Extract the [X, Y] coordinate from the center of the cell holding the provided text.  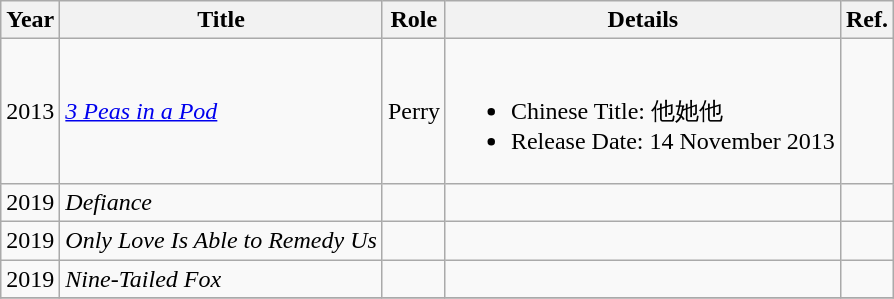
Ref. [866, 20]
Title [222, 20]
Role [414, 20]
Nine-Tailed Fox [222, 279]
Year [30, 20]
Defiance [222, 202]
Details [642, 20]
Only Love Is Able to Remedy Us [222, 240]
Perry [414, 112]
Chinese Title: 他她他Release Date: 14 November 2013 [642, 112]
3 Peas in a Pod [222, 112]
2013 [30, 112]
